Scan for the cell matching the given text and deliver its [x, y] coordinate at center. 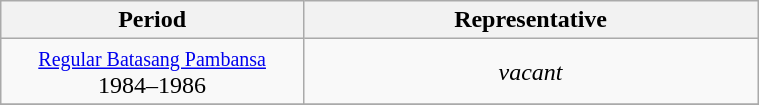
vacant [530, 72]
Regular Batasang Pambansa1984–1986 [152, 72]
Representative [530, 20]
Period [152, 20]
